Detect which cell encompasses the target text, then output its (X, Y) center coordinate. 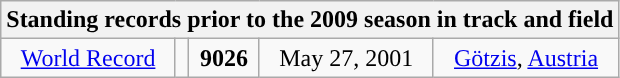
Standing records prior to the 2009 season in track and field (310, 20)
Götzis, Austria (526, 58)
World Record (88, 58)
May 27, 2001 (346, 58)
9026 (224, 58)
